Extract the [x, y] coordinate from the center of the cell holding the provided text.  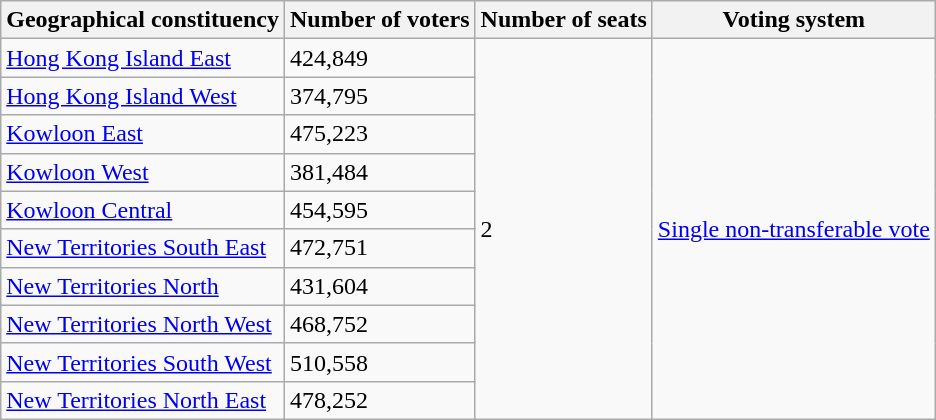
Number of voters [380, 20]
New Territories North East [143, 400]
Single non-transferable vote [794, 230]
510,558 [380, 362]
374,795 [380, 96]
2 [564, 230]
454,595 [380, 210]
431,604 [380, 286]
New Territories South East [143, 248]
478,252 [380, 400]
Voting system [794, 20]
Geographical constituency [143, 20]
468,752 [380, 324]
New Territories North West [143, 324]
Hong Kong Island East [143, 58]
Hong Kong Island West [143, 96]
Kowloon Central [143, 210]
Kowloon East [143, 134]
475,223 [380, 134]
472,751 [380, 248]
Kowloon West [143, 172]
424,849 [380, 58]
381,484 [380, 172]
Number of seats [564, 20]
New Territories North [143, 286]
New Territories South West [143, 362]
